Output the [x, y] coordinate of the center of the cell containing the given text.  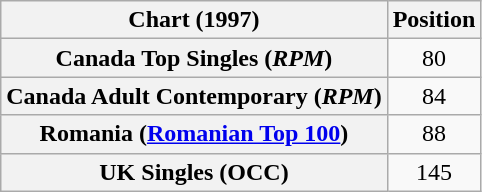
Canada Adult Contemporary (RPM) [194, 96]
Position [434, 20]
80 [434, 58]
Canada Top Singles (RPM) [194, 58]
UK Singles (OCC) [194, 172]
84 [434, 96]
88 [434, 134]
Chart (1997) [194, 20]
Romania (Romanian Top 100) [194, 134]
145 [434, 172]
